Extract the [x, y] coordinate from the center of the cell holding the provided text.  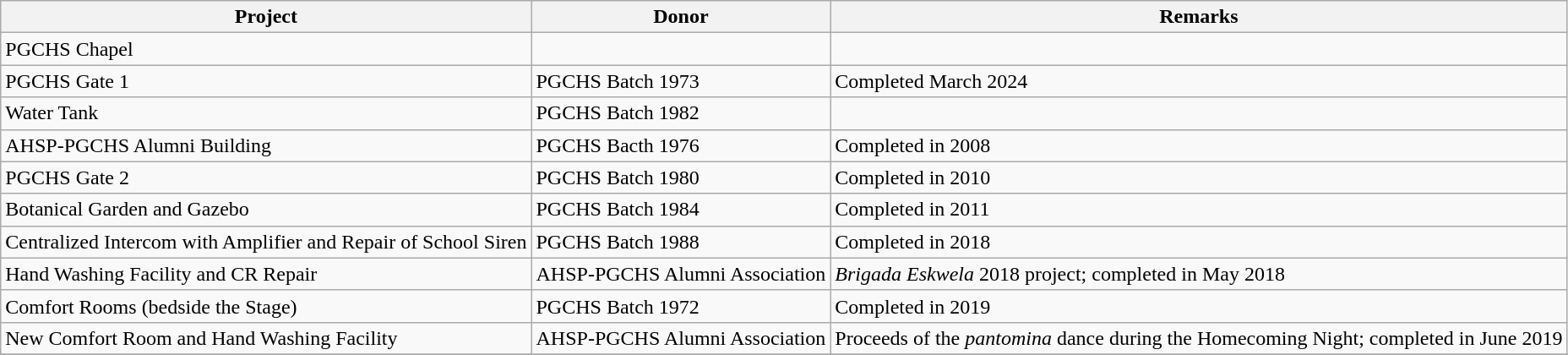
Completed in 2019 [1199, 306]
Water Tank [266, 113]
PGCHS Bacth 1976 [681, 145]
Comfort Rooms (bedside the Stage) [266, 306]
PGCHS Batch 1984 [681, 210]
Proceeds of the pantomina dance during the Homecoming Night; completed in June 2019 [1199, 338]
Remarks [1199, 17]
Completed March 2024 [1199, 81]
PGCHS Batch 1980 [681, 177]
Botanical Garden and Gazebo [266, 210]
Completed in 2008 [1199, 145]
Brigada Eskwela 2018 project; completed in May 2018 [1199, 274]
Completed in 2010 [1199, 177]
AHSP-PGCHS Alumni Building [266, 145]
PGCHS Batch 1988 [681, 242]
PGCHS Chapel [266, 49]
PGCHS Batch 1972 [681, 306]
New Comfort Room and Hand Washing Facility [266, 338]
Completed in 2011 [1199, 210]
Project [266, 17]
PGCHS Batch 1973 [681, 81]
Centralized Intercom with Amplifier and Repair of School Siren [266, 242]
Hand Washing Facility and CR Repair [266, 274]
Donor [681, 17]
PGCHS Gate 2 [266, 177]
Completed in 2018 [1199, 242]
PGCHS Gate 1 [266, 81]
PGCHS Batch 1982 [681, 113]
